Extract the [X, Y] coordinate from the center of the cell holding the provided text.  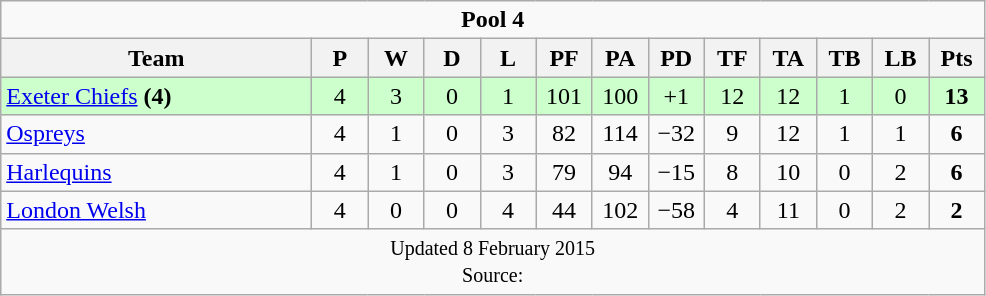
101 [564, 96]
114 [620, 134]
PD [676, 58]
94 [620, 172]
Exeter Chiefs (4) [156, 96]
Pts [956, 58]
44 [564, 210]
Team [156, 58]
Pool 4 [493, 20]
TF [732, 58]
W [396, 58]
−15 [676, 172]
8 [732, 172]
82 [564, 134]
10 [788, 172]
P [340, 58]
PF [564, 58]
9 [732, 134]
TA [788, 58]
Updated 8 February 2015Source: [493, 262]
Harlequins [156, 172]
−32 [676, 134]
−58 [676, 210]
D [452, 58]
79 [564, 172]
Ospreys [156, 134]
102 [620, 210]
London Welsh [156, 210]
+1 [676, 96]
13 [956, 96]
LB [900, 58]
TB [844, 58]
100 [620, 96]
PA [620, 58]
11 [788, 210]
L [508, 58]
